Pinpoint the cell where the given text exists, returning its [X, Y] midpoint coordinate. 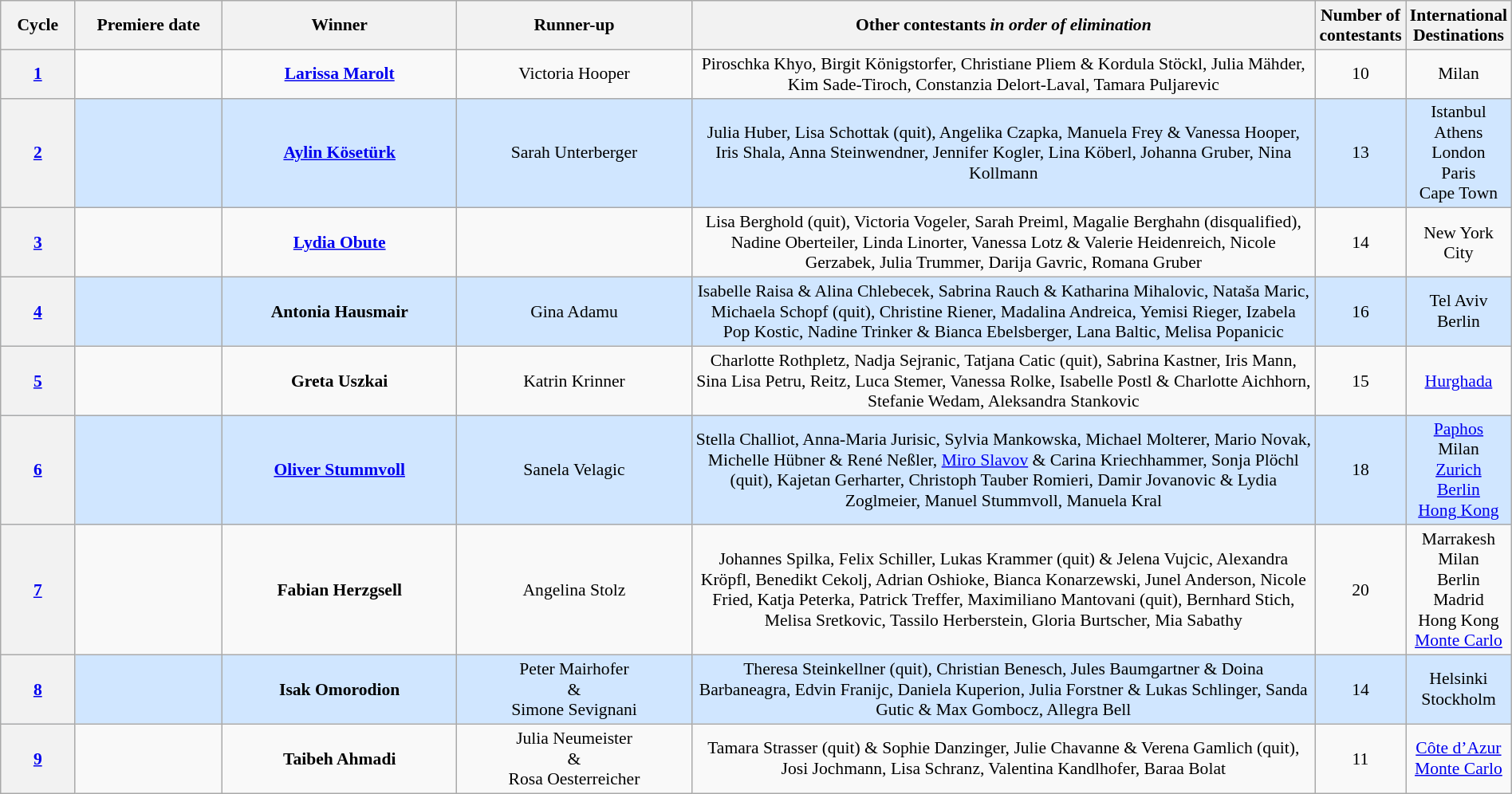
Antonia Hausmair [340, 312]
7 [38, 590]
Côte d’AzurMonte Carlo [1459, 759]
Isak Omorodion [340, 690]
Sanela Velagic [574, 470]
6 [38, 470]
New York City [1459, 242]
2 [38, 153]
Angelina Stolz [574, 590]
Sarah Unterberger [574, 153]
5 [38, 381]
PaphosMilanZurichBerlinHong Kong [1459, 470]
HelsinkiStockholm [1459, 690]
3 [38, 242]
1 [38, 73]
Julia Neumeister&Rosa Oesterreicher [574, 759]
International Destinations [1459, 26]
Lydia Obute [340, 242]
Greta Uszkai [340, 381]
20 [1360, 590]
13 [1360, 153]
Aylin Kösetürk [340, 153]
10 [1360, 73]
MarrakeshMilanBerlinMadridHong KongMonte Carlo [1459, 590]
Cycle [38, 26]
16 [1360, 312]
Oliver Stummvoll [340, 470]
Fabian Herzgsell [340, 590]
Larissa Marolt [340, 73]
Milan [1459, 73]
11 [1360, 759]
Gina Adamu [574, 312]
4 [38, 312]
Peter Mairhofer&Simone Sevignani [574, 690]
Tel AvivBerlin [1459, 312]
Taibeh Ahmadi [340, 759]
18 [1360, 470]
Victoria Hooper [574, 73]
Hurghada [1459, 381]
15 [1360, 381]
Katrin Krinner [574, 381]
Istanbul Athens London ParisCape Town [1459, 153]
Other contestants in order of elimination [1003, 26]
Piroschka Khyo, Birgit Königstorfer, Christiane Pliem & Kordula Stöckl, Julia Mähder, Kim Sade-Tiroch, Constanzia Delort-Laval, Tamara Puljarevic [1003, 73]
Number of contestants [1360, 26]
9 [38, 759]
Premiere date [148, 26]
8 [38, 690]
Winner [340, 26]
Tamara Strasser (quit) & Sophie Danzinger, Julie Chavanne & Verena Gamlich (quit), Josi Jochmann, Lisa Schranz, Valentina Kandlhofer, Baraa Bolat [1003, 759]
Runner-up [574, 26]
